Locate the cell with the specified text and output its [X, Y] center coordinate. 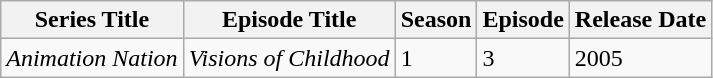
Visions of Childhood [289, 58]
Episode [523, 20]
Release Date [640, 20]
2005 [640, 58]
Animation Nation [92, 58]
3 [523, 58]
1 [436, 58]
Season [436, 20]
Episode Title [289, 20]
Series Title [92, 20]
